Determine the (x, y) coordinate at the center of the cell enclosing the given text.  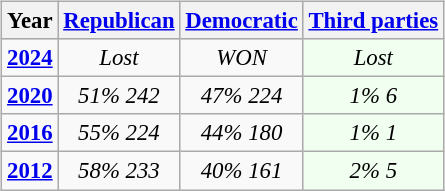
55% 224 (119, 133)
2% 5 (373, 171)
1% 6 (373, 96)
2024 (30, 58)
Third parties (373, 21)
Democratic (242, 21)
51% 242 (119, 96)
1% 1 (373, 133)
2016 (30, 133)
44% 180 (242, 133)
58% 233 (119, 171)
Year (30, 21)
47% 224 (242, 96)
40% 161 (242, 171)
Republican (119, 21)
2012 (30, 171)
2020 (30, 96)
WON (242, 58)
